Output the (X, Y) coordinate of the center of the cell containing the given text.  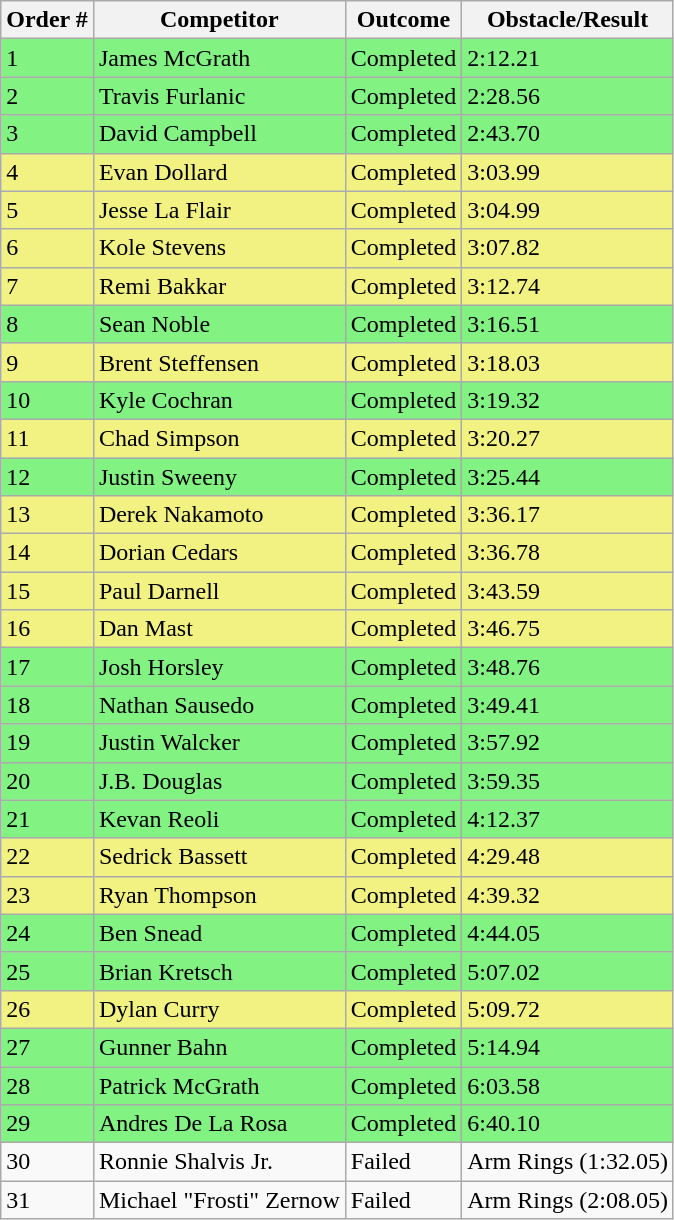
James McGrath (219, 58)
30 (48, 1162)
Ben Snead (219, 933)
24 (48, 933)
2:28.56 (568, 96)
5 (48, 210)
19 (48, 743)
18 (48, 705)
3:07.82 (568, 248)
3:57.92 (568, 743)
Ronnie Shalvis Jr. (219, 1162)
3:25.44 (568, 477)
Michael "Frosti" Zernow (219, 1200)
6 (48, 248)
Remi Bakkar (219, 286)
Arm Rings (2:08.05) (568, 1200)
2:12.21 (568, 58)
3:36.17 (568, 515)
Brent Steffensen (219, 362)
23 (48, 895)
29 (48, 1124)
12 (48, 477)
Josh Horsley (219, 667)
15 (48, 591)
Kevan Reoli (219, 819)
Paul Darnell (219, 591)
4:29.48 (568, 857)
Outcome (403, 20)
31 (48, 1200)
3:36.78 (568, 553)
Brian Kretsch (219, 971)
2 (48, 96)
3:59.35 (568, 781)
David Campbell (219, 134)
4:12.37 (568, 819)
Sedrick Bassett (219, 857)
Gunner Bahn (219, 1047)
Kyle Cochran (219, 400)
5:14.94 (568, 1047)
Jesse La Flair (219, 210)
Order # (48, 20)
Dorian Cedars (219, 553)
5:07.02 (568, 971)
11 (48, 438)
Justin Sweeny (219, 477)
1 (48, 58)
3:46.75 (568, 629)
3:19.32 (568, 400)
3:48.76 (568, 667)
2:43.70 (568, 134)
3 (48, 134)
Patrick McGrath (219, 1085)
4:44.05 (568, 933)
9 (48, 362)
3:18.03 (568, 362)
3:49.41 (568, 705)
7 (48, 286)
3:16.51 (568, 324)
25 (48, 971)
3:03.99 (568, 172)
Derek Nakamoto (219, 515)
Travis Furlanic (219, 96)
8 (48, 324)
Sean Noble (219, 324)
3:12.74 (568, 286)
Kole Stevens (219, 248)
5:09.72 (568, 1009)
13 (48, 515)
3:20.27 (568, 438)
22 (48, 857)
4 (48, 172)
20 (48, 781)
27 (48, 1047)
Dan Mast (219, 629)
J.B. Douglas (219, 781)
17 (48, 667)
Evan Dollard (219, 172)
Competitor (219, 20)
26 (48, 1009)
Arm Rings (1:32.05) (568, 1162)
10 (48, 400)
Justin Walcker (219, 743)
6:40.10 (568, 1124)
Obstacle/Result (568, 20)
16 (48, 629)
Andres De La Rosa (219, 1124)
21 (48, 819)
Nathan Sausedo (219, 705)
Chad Simpson (219, 438)
Ryan Thompson (219, 895)
6:03.58 (568, 1085)
Dylan Curry (219, 1009)
3:04.99 (568, 210)
14 (48, 553)
3:43.59 (568, 591)
4:39.32 (568, 895)
28 (48, 1085)
